Determine the (X, Y) coordinate at the center of the cell enclosing the given text.  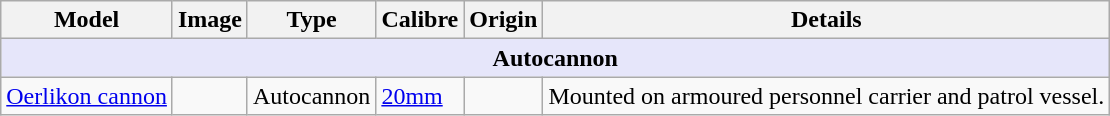
20mm (420, 96)
Oerlikon cannon (87, 96)
Type (311, 20)
Image (210, 20)
Origin (504, 20)
Details (826, 20)
Model (87, 20)
Mounted on armoured personnel carrier and patrol vessel. (826, 96)
Calibre (420, 20)
